Output the (X, Y) coordinate of the center of the cell containing the given text.  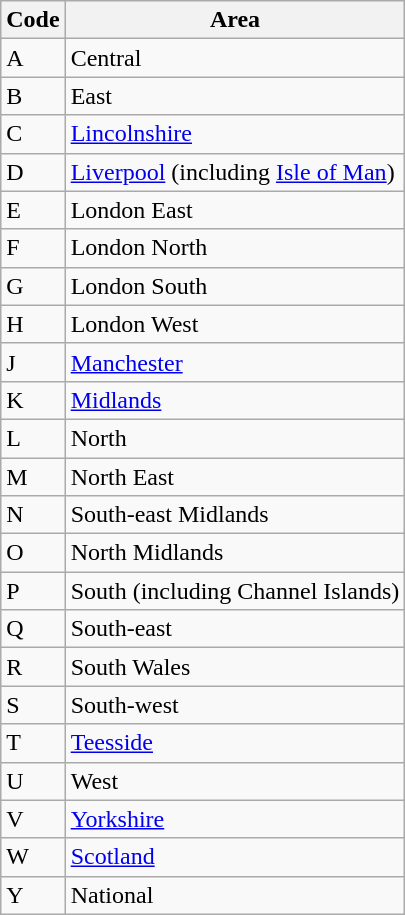
Liverpool (including Isle of Man) (235, 172)
F (33, 248)
South (including Channel Islands) (235, 591)
S (33, 705)
Q (33, 629)
Scotland (235, 857)
London East (235, 210)
North Midlands (235, 553)
South-east (235, 629)
B (33, 96)
N (33, 515)
Central (235, 58)
Manchester (235, 362)
Yorkshire (235, 819)
West (235, 781)
London West (235, 324)
East (235, 96)
National (235, 895)
Y (33, 895)
Code (33, 20)
V (33, 819)
D (33, 172)
Lincolnshire (235, 134)
H (33, 324)
T (33, 743)
North East (235, 477)
North (235, 438)
G (33, 286)
O (33, 553)
A (33, 58)
E (33, 210)
C (33, 134)
W (33, 857)
London North (235, 248)
South-west (235, 705)
Teesside (235, 743)
London South (235, 286)
K (33, 400)
Area (235, 20)
J (33, 362)
U (33, 781)
P (33, 591)
R (33, 667)
Midlands (235, 400)
South Wales (235, 667)
M (33, 477)
L (33, 438)
South-east Midlands (235, 515)
